From the cell containing the given text, extract its center point as (X, Y) coordinate. 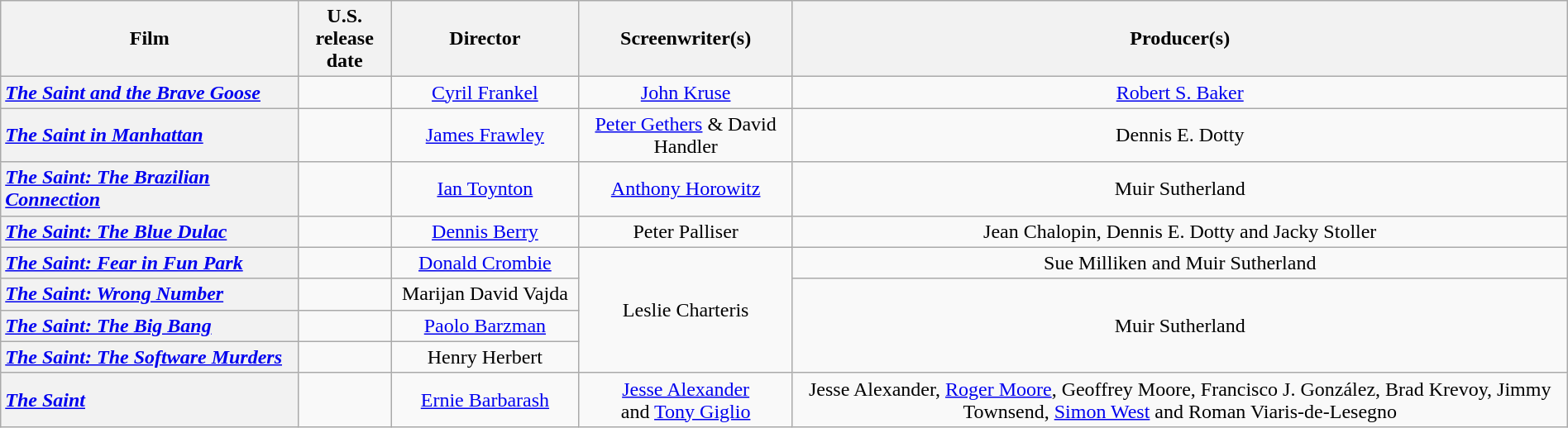
John Kruse (686, 93)
Ernie Barbarash (485, 400)
The Saint: Wrong Number (150, 294)
Robert S. Baker (1179, 93)
The Saint: The Blue Dulac (150, 231)
Henry Herbert (485, 357)
Producer(s) (1179, 39)
Ian Toynton (485, 188)
Leslie Charteris (686, 310)
Anthony Horowitz (686, 188)
Jesse Alexander, Roger Moore, Geoffrey Moore, Francisco J. González, Brad Krevoy, Jimmy Townsend, Simon West and Roman Viaris-de-Lesegno (1179, 400)
The Saint in Manhattan (150, 136)
Director (485, 39)
Jean Chalopin, Dennis E. Dotty and Jacky Stoller (1179, 231)
Film (150, 39)
Sue Milliken and Muir Sutherland (1179, 263)
The Saint: The Big Bang (150, 326)
Dennis E. Dotty (1179, 136)
The Saint: Fear in Fun Park (150, 263)
Cyril Frankel (485, 93)
Marijan David Vajda (485, 294)
Peter Palliser (686, 231)
Peter Gethers & David Handler (686, 136)
Paolo Barzman (485, 326)
Jesse Alexander and Tony Giglio (686, 400)
James Frawley (485, 136)
Dennis Berry (485, 231)
The Saint and the Brave Goose (150, 93)
The Saint: The Software Murders (150, 357)
The Saint (150, 400)
U.S. release date (345, 39)
Screenwriter(s) (686, 39)
Donald Crombie (485, 263)
The Saint: The Brazilian Connection (150, 188)
